Locate the cell with the specified text and output its (x, y) center coordinate. 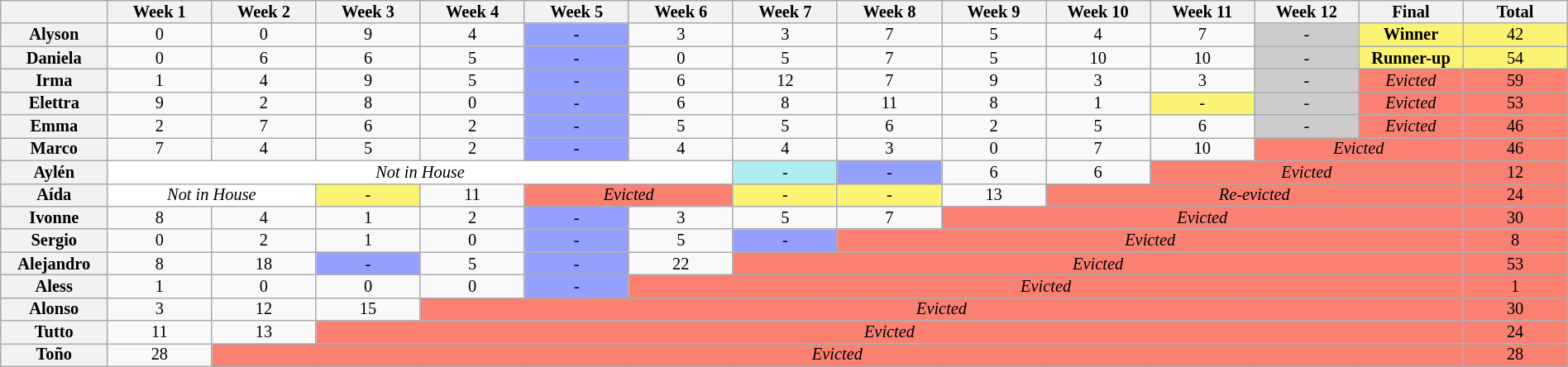
Sergio (55, 241)
Aless (55, 286)
42 (1515, 35)
Week 9 (994, 12)
54 (1515, 58)
Alonso (55, 309)
Week 6 (681, 12)
Alejandro (55, 264)
Irma (55, 80)
Runner-up (1411, 58)
Re-evicted (1255, 195)
Aylén (55, 172)
Aída (55, 195)
Marco (55, 149)
Week 7 (785, 12)
Week 4 (472, 12)
Week 1 (160, 12)
Week 5 (576, 12)
Week 11 (1202, 12)
59 (1515, 80)
Week 8 (889, 12)
Final (1411, 12)
18 (264, 264)
Week 2 (264, 12)
Emma (55, 126)
Total (1515, 12)
Elettra (55, 103)
Daniela (55, 58)
Week 3 (368, 12)
Ivonne (55, 217)
Toño (55, 355)
Week 12 (1307, 12)
Week 10 (1098, 12)
Winner (1411, 35)
Alyson (55, 35)
15 (368, 309)
Tutto (55, 332)
22 (681, 264)
